From the cell containing the given text, extract its center point as [X, Y] coordinate. 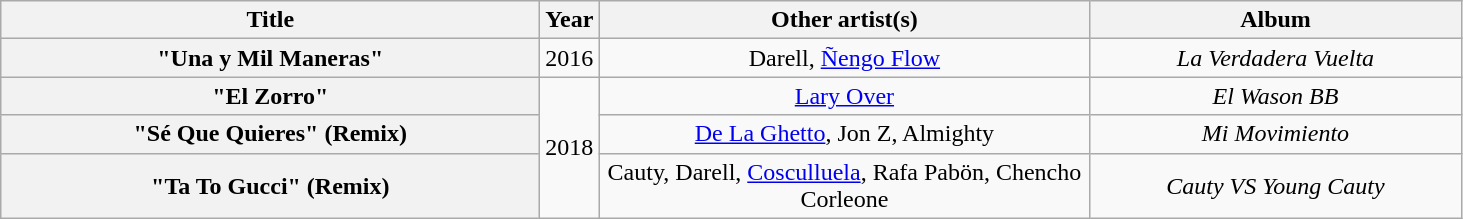
Album [1276, 20]
"Sé Que Quieres" (Remix) [270, 134]
La Verdadera Vuelta [1276, 58]
Other artist(s) [844, 20]
De La Ghetto, Jon Z, Almighty [844, 134]
2018 [570, 148]
"El Zorro" [270, 96]
"Una y Mil Maneras" [270, 58]
Mi Movimiento [1276, 134]
Lary Over [844, 96]
El Wason BB [1276, 96]
2016 [570, 58]
Darell, Ñengo Flow [844, 58]
Title [270, 20]
Cauty, Darell, Cosculluela, Rafa Pabön, Chencho Corleone [844, 186]
"Ta To Gucci" (Remix) [270, 186]
Year [570, 20]
Cauty VS Young Cauty [1276, 186]
